Return the (X, Y) coordinate for the center point of the cell that contains the specified text.  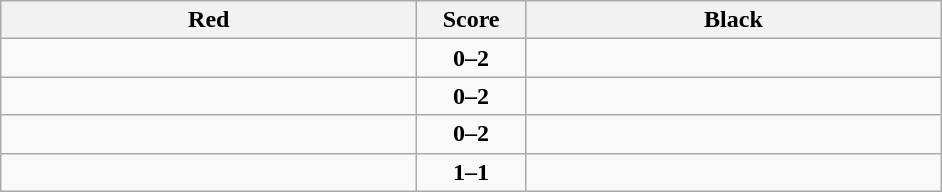
Black (733, 20)
1–1 (472, 172)
Score (472, 20)
Red (209, 20)
